Return (X, Y) of the center of cell containing provided text 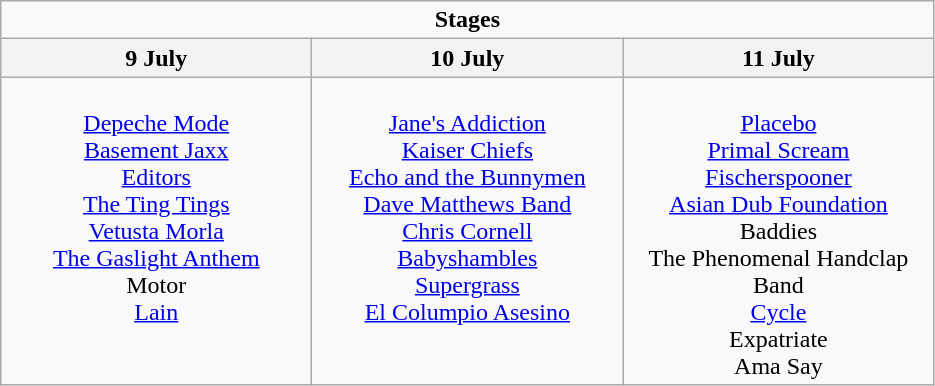
9 July (156, 58)
Depeche Mode Basement Jaxx Editors The Ting Tings Vetusta Morla The Gaslight Anthem Motor Lain (156, 231)
11 July (778, 58)
Placebo Primal Scream Fischerspooner Asian Dub Foundation Baddies The Phenomenal Handclap Band Cycle Expatriate Ama Say (778, 231)
10 July (468, 58)
Stages (468, 20)
Jane's Addiction Kaiser Chiefs Echo and the Bunnymen Dave Matthews Band Chris Cornell Babyshambles Supergrass El Columpio Asesino (468, 231)
